Find where the given text appears and provide that cell's center as [x, y] coordinate. 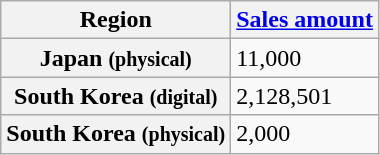
South Korea (physical) [116, 134]
Japan (physical) [116, 58]
Sales amount [305, 20]
11,000 [305, 58]
South Korea (digital) [116, 96]
2,128,501 [305, 96]
Region [116, 20]
2,000 [305, 134]
